Determine the [x, y] coordinate at the center of the cell enclosing the given text.  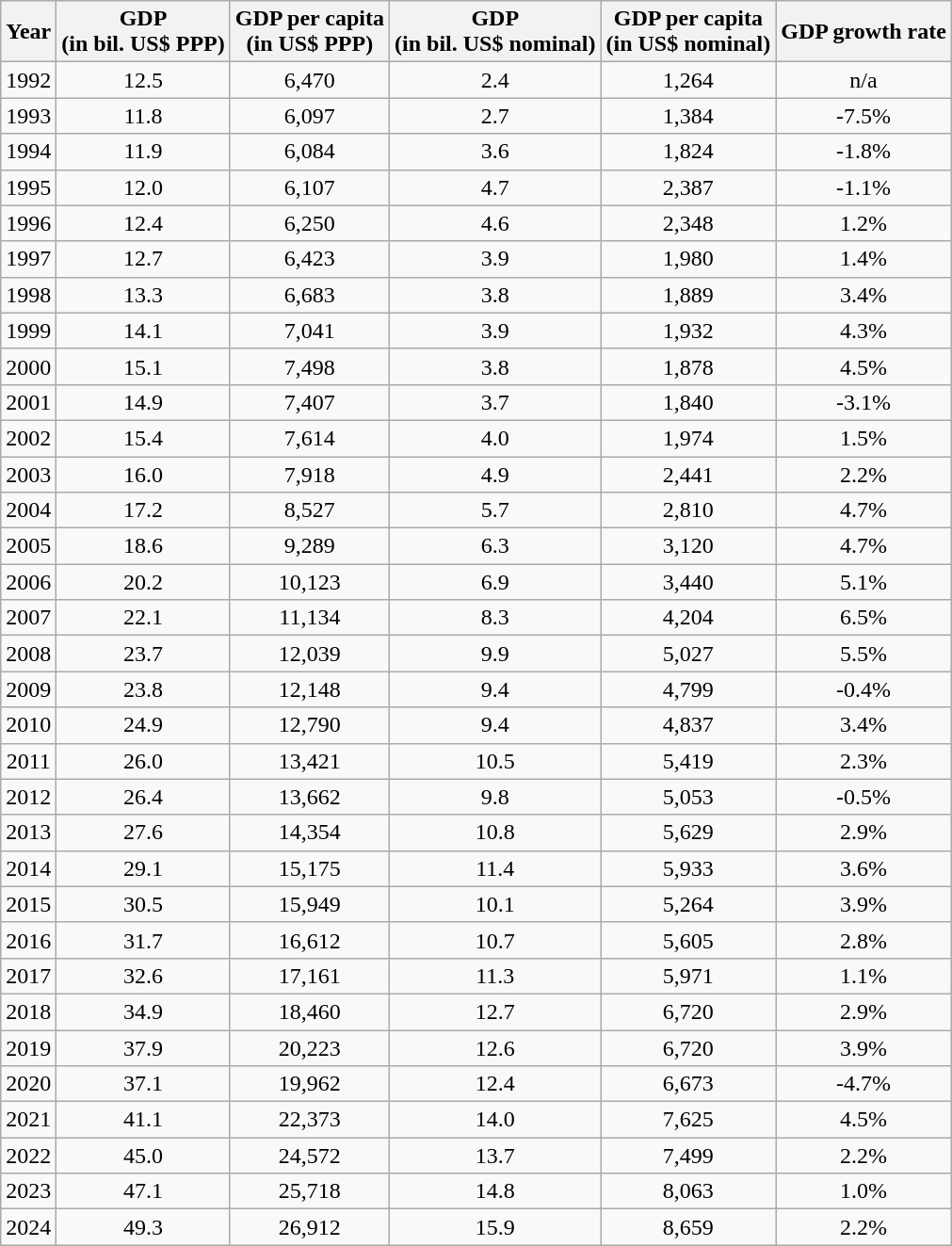
12,148 [309, 689]
1,980 [688, 259]
5,027 [688, 654]
2024 [28, 1227]
17.2 [143, 510]
GDP (in bil. US$ PPP) [143, 32]
26.0 [143, 761]
26,912 [309, 1227]
10.1 [495, 904]
1.4% [864, 259]
12.0 [143, 187]
2022 [28, 1156]
15.4 [143, 438]
-7.5% [864, 116]
2016 [28, 940]
-4.7% [864, 1084]
11.8 [143, 116]
27.6 [143, 833]
2.3% [864, 761]
2011 [28, 761]
5,933 [688, 868]
1,878 [688, 366]
13,421 [309, 761]
3,120 [688, 546]
4.3% [864, 331]
7,498 [309, 366]
15,949 [309, 904]
1.0% [864, 1191]
7,499 [688, 1156]
37.1 [143, 1084]
6,470 [309, 80]
1,384 [688, 116]
1,840 [688, 402]
47.1 [143, 1191]
3,440 [688, 582]
5.7 [495, 510]
5,053 [688, 797]
2.4 [495, 80]
GDP per capita(in US$ nominal) [688, 32]
2017 [28, 976]
9,289 [309, 546]
24,572 [309, 1156]
1994 [28, 152]
31.7 [143, 940]
2.7 [495, 116]
1995 [28, 187]
GDP growth rate [864, 32]
6,423 [309, 259]
23.7 [143, 654]
12.6 [495, 1048]
10,123 [309, 582]
15.9 [495, 1227]
20.2 [143, 582]
1,824 [688, 152]
2015 [28, 904]
5,629 [688, 833]
2007 [28, 618]
2020 [28, 1084]
5,605 [688, 940]
2005 [28, 546]
14.0 [495, 1120]
29.1 [143, 868]
4.9 [495, 474]
14.1 [143, 331]
6,673 [688, 1084]
3.7 [495, 402]
22.1 [143, 618]
6,084 [309, 152]
2002 [28, 438]
18,460 [309, 1011]
Year [28, 32]
1,889 [688, 295]
1,264 [688, 80]
6,107 [309, 187]
2019 [28, 1048]
30.5 [143, 904]
9.8 [495, 797]
11.4 [495, 868]
2014 [28, 868]
7,041 [309, 331]
6.9 [495, 582]
2004 [28, 510]
-1.1% [864, 187]
2,348 [688, 223]
3.6 [495, 152]
5.5% [864, 654]
2006 [28, 582]
6.3 [495, 546]
6,097 [309, 116]
10.5 [495, 761]
14.8 [495, 1191]
2009 [28, 689]
41.1 [143, 1120]
15,175 [309, 868]
3.6% [864, 868]
n/a [864, 80]
1996 [28, 223]
-3.1% [864, 402]
7,614 [309, 438]
2,441 [688, 474]
4.0 [495, 438]
15.1 [143, 366]
5,971 [688, 976]
2023 [28, 1191]
24.9 [143, 725]
13,662 [309, 797]
2000 [28, 366]
1993 [28, 116]
8,063 [688, 1191]
6.5% [864, 618]
2012 [28, 797]
4,837 [688, 725]
2013 [28, 833]
12.5 [143, 80]
6,683 [309, 295]
2010 [28, 725]
1.5% [864, 438]
26.4 [143, 797]
23.8 [143, 689]
2018 [28, 1011]
25,718 [309, 1191]
11.9 [143, 152]
1999 [28, 331]
13.3 [143, 295]
11.3 [495, 976]
-0.4% [864, 689]
4.7 [495, 187]
5.1% [864, 582]
14.9 [143, 402]
5,419 [688, 761]
8.3 [495, 618]
19,962 [309, 1084]
18.6 [143, 546]
10.7 [495, 940]
11,134 [309, 618]
4.6 [495, 223]
12,039 [309, 654]
2003 [28, 474]
10.8 [495, 833]
2,387 [688, 187]
8,659 [688, 1227]
16.0 [143, 474]
14,354 [309, 833]
7,625 [688, 1120]
32.6 [143, 976]
2,810 [688, 510]
2008 [28, 654]
9.9 [495, 654]
2.8% [864, 940]
16,612 [309, 940]
6,250 [309, 223]
GDP per capita(in US$ PPP) [309, 32]
4,204 [688, 618]
7,407 [309, 402]
-1.8% [864, 152]
1,932 [688, 331]
1.1% [864, 976]
1998 [28, 295]
2021 [28, 1120]
45.0 [143, 1156]
-0.5% [864, 797]
20,223 [309, 1048]
1997 [28, 259]
13.7 [495, 1156]
17,161 [309, 976]
22,373 [309, 1120]
49.3 [143, 1227]
34.9 [143, 1011]
8,527 [309, 510]
2001 [28, 402]
5,264 [688, 904]
7,918 [309, 474]
1992 [28, 80]
37.9 [143, 1048]
GDP (in bil. US$ nominal) [495, 32]
4,799 [688, 689]
1.2% [864, 223]
12,790 [309, 725]
1,974 [688, 438]
